For the text-containing cell, return its midpoint in (x, y) coordinate format. 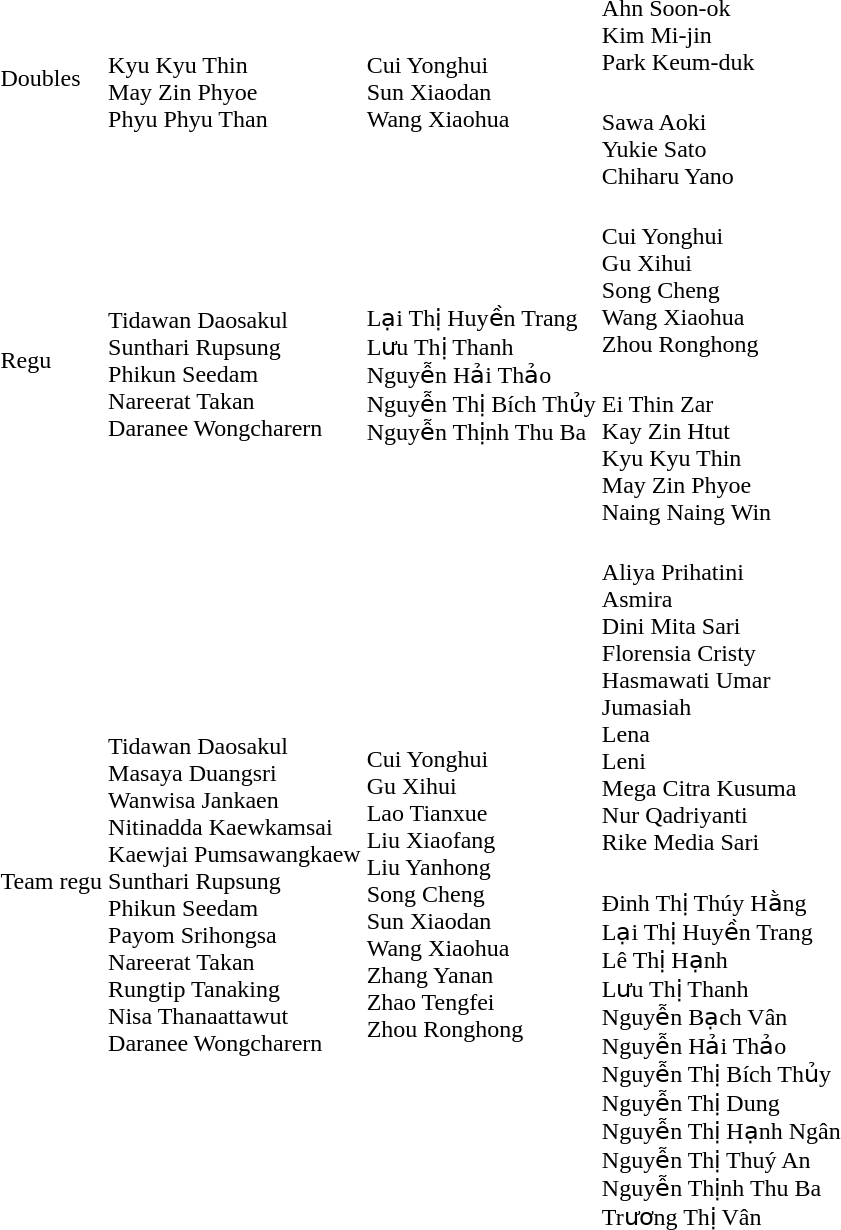
Tidawan DaosakulSunthari RupsungPhikun SeedamNareerat TakanDaranee Wongcharern (235, 360)
Lại Thị Huyền TrangLưu Thị ThanhNguyễn Hải ThảoNguyễn Thị Bích ThủyNguyễn Thịnh Thu Ba (481, 360)
